Determine the [x, y] coordinate at the center of the cell enclosing the given text.  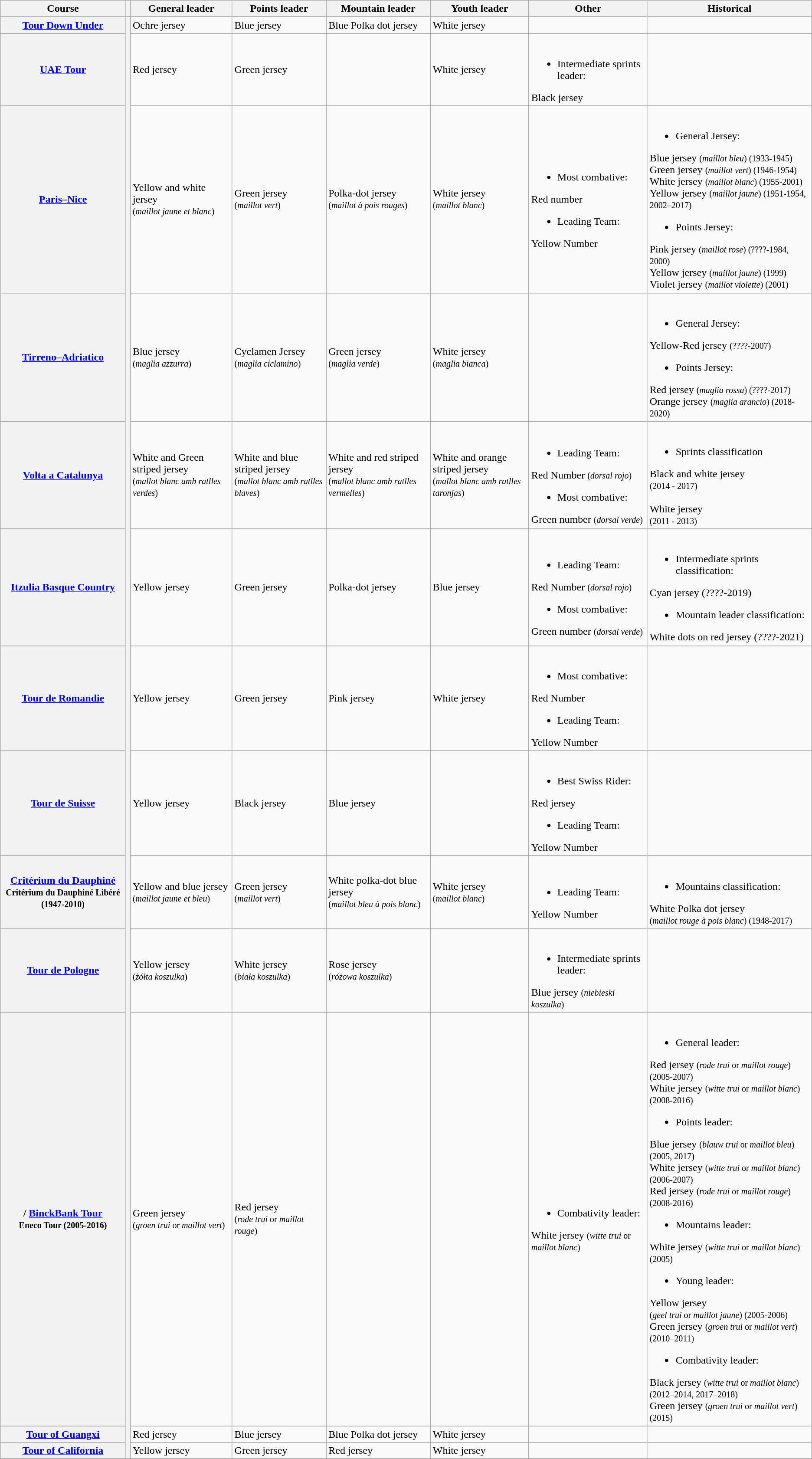
Volta a Catalunya [63, 475]
Green jersey (maglia verde) [378, 357]
White and red striped jersey (mallot blanc amb ratlles vermelles) [378, 475]
Polka-dot jersey (maillot à pois rouges) [378, 200]
Tour of Guangxi [63, 1434]
Mountains classification: White Polka dot jersey (maillot rouge à pois blanc) (1948-2017) [730, 892]
Youth leader [480, 9]
Rose jersey (różowa koszulka) [378, 970]
Most combative: Red numberLeading Team: Yellow Number [588, 200]
Best Swiss Rider: Red jerseyLeading Team: Yellow Number [588, 803]
Ochre jersey [181, 25]
White and blue striped jersey (mallot blanc amb ratlles blaves) [279, 475]
Tour de Pologne [63, 970]
Yellow and white jersey (maillot jaune et blanc) [181, 200]
General Jersey: Yellow-Red jersey (????-2007)Points Jersey: Red jersey (maglia rossa) (????-2017) Orange jersey (maglia arancio) (2018-2020) [730, 357]
Green jersey(groen trui or maillot vert) [181, 1219]
Tour de Suisse [63, 803]
Paris–Nice [63, 200]
Tirreno–Adriatico [63, 357]
Points leader [279, 9]
Intermediate sprints leader: Black jersey [588, 69]
Intermediate sprints classification: Cyan jersey (????-2019)Mountain leader classification: White dots on red jersey (????-2021) [730, 587]
Tour of California [63, 1451]
Mountain leader [378, 9]
Yellow jersey (żółta koszulka) [181, 970]
Critérium du DauphinéCritérium du Dauphiné Libéré (1947-2010) [63, 892]
Polka-dot jersey [378, 587]
Itzulia Basque Country [63, 587]
Tour Down Under [63, 25]
UAE Tour [63, 69]
/ BinckBank TourEneco Tour (2005-2016) [63, 1219]
Blue jersey(maglia azzurra) [181, 357]
Pink jersey [378, 698]
Historical [730, 9]
Most combative: Red NumberLeading Team: Yellow Number [588, 698]
Tour de Romandie [63, 698]
White jersey(maillot blanc) [480, 200]
Red jersey(rode trui or maillot rouge) [279, 1219]
White jersey (biała koszulka) [279, 970]
White and Green striped jersey (mallot blanc amb ratlles verdes) [181, 475]
Cyclamen Jersey(maglia ciclamino) [279, 357]
Intermediate sprints leader: Blue jersey (niebieski koszulka) [588, 970]
Leading Team: Yellow Number [588, 892]
White and orange striped jersey(mallot blanc amb ratlles taronjas) [480, 475]
Combativity leader: White jersey (witte trui or maillot blanc) [588, 1219]
General leader [181, 9]
Black jersey [279, 803]
White jersey (maglia bianca) [480, 357]
White jersey (maillot blanc) [480, 892]
Course [63, 9]
White polka-dot blue jersey (maillot bleu à pois blanc) [378, 892]
Yellow and blue jersey (maillot jaune et bleu) [181, 892]
Other [588, 9]
Sprints classificationBlack and white jersey(2014 - 2017)White jersey(2011 - 2013) [730, 475]
